Capture the cell that displays the provided text and extract its (X, Y) central coordinate. 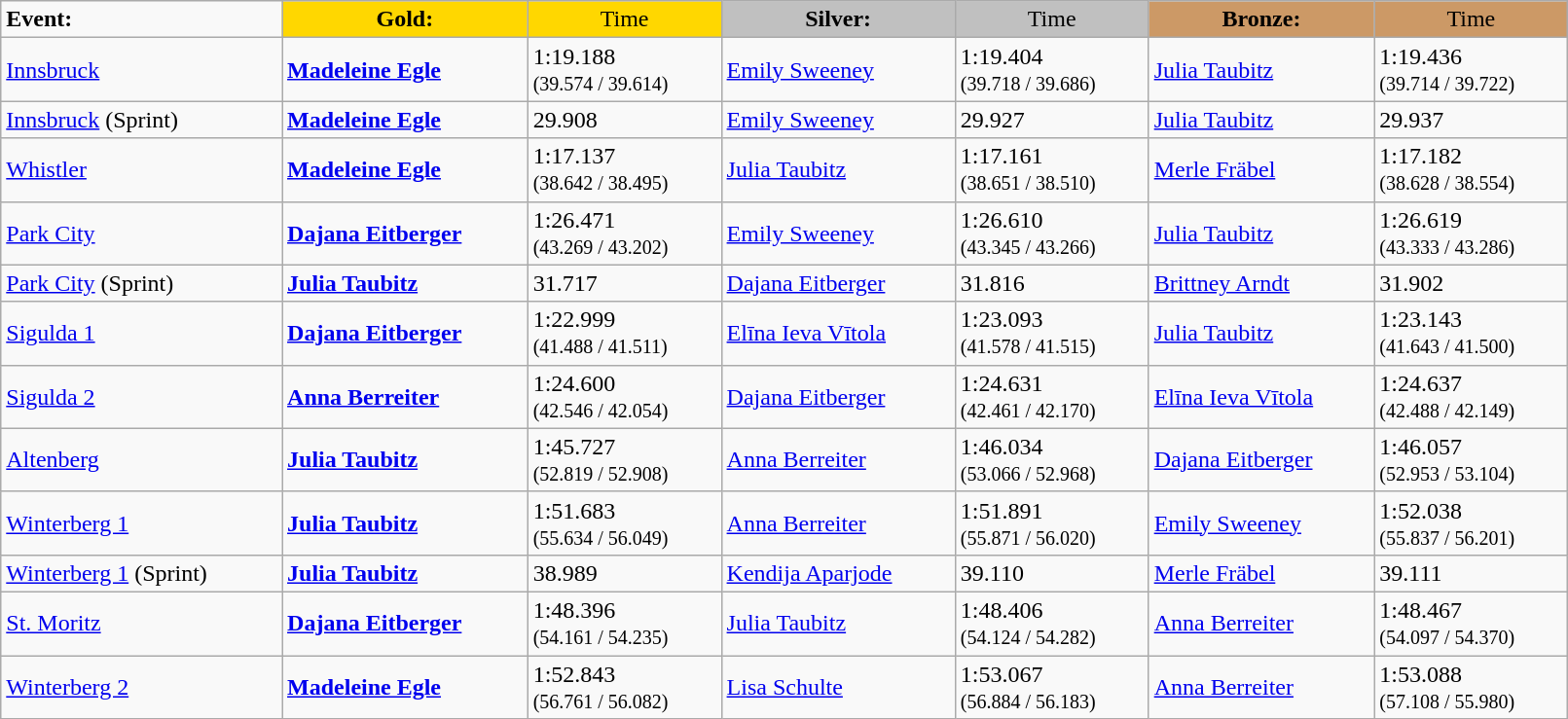
39.111 (1472, 573)
Sigulda 2 (142, 397)
1:17.161(38.651 / 38.510) (1051, 169)
1:24.631(42.461 / 42.170) (1051, 397)
St. Moritz (142, 623)
Gold: (405, 19)
Brittney Arndt (1261, 283)
1:48.467(54.097 / 54.370) (1472, 623)
Winterberg 1 (142, 523)
Silver: (838, 19)
Park City (Sprint) (142, 283)
1:48.396(54.161 / 54.235) (625, 623)
1:45.727(52.819 / 52.908) (625, 459)
1:17.137(38.642 / 38.495) (625, 169)
1:53.067(56.884 / 56.183) (1051, 687)
1:46.057(52.953 / 53.104) (1472, 459)
Altenberg (142, 459)
39.110 (1051, 573)
29.937 (1472, 120)
1:52.843(56.761 / 56.082) (625, 687)
1:26.619(43.333 / 43.286) (1472, 234)
Event: (142, 19)
Innsbruck (Sprint) (142, 120)
1:26.471(43.269 / 43.202) (625, 234)
31.717 (625, 283)
1:46.034(53.066 / 52.968) (1051, 459)
Innsbruck (142, 70)
38.989 (625, 573)
1:19.436(39.714 / 39.722) (1472, 70)
1:51.891(55.871 / 56.020) (1051, 523)
1:19.188(39.574 / 39.614) (625, 70)
Bronze: (1261, 19)
Sigulda 1 (142, 333)
1:52.038(55.837 / 56.201) (1472, 523)
Lisa Schulte (838, 687)
Kendija Aparjode (838, 573)
Winterberg 2 (142, 687)
Whistler (142, 169)
Winterberg 1 (Sprint) (142, 573)
1:17.182(38.628 / 38.554) (1472, 169)
31.902 (1472, 283)
1:51.683(55.634 / 56.049) (625, 523)
1:23.143(41.643 / 41.500) (1472, 333)
1:19.404(39.718 / 39.686) (1051, 70)
Park City (142, 234)
29.927 (1051, 120)
1:23.093(41.578 / 41.515) (1051, 333)
1:26.610(43.345 / 43.266) (1051, 234)
29.908 (625, 120)
1:22.999(41.488 / 41.511) (625, 333)
31.816 (1051, 283)
1:53.088(57.108 / 55.980) (1472, 687)
1:48.406(54.124 / 54.282) (1051, 623)
1:24.637(42.488 / 42.149) (1472, 397)
1:24.600(42.546 / 42.054) (625, 397)
